Identify which cell holds the provided text, then report its [X, Y] central coordinate. 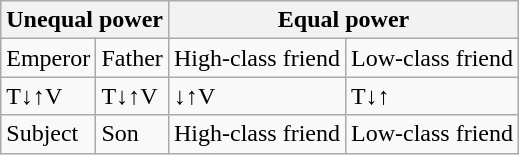
Unequal power [85, 20]
Emperor [48, 58]
Father [132, 58]
↓↑V [256, 96]
T↓↑ [432, 96]
Son [132, 134]
Equal power [343, 20]
Subject [48, 134]
